Return the [x, y] coordinate for the center point of the cell that contains the specified text.  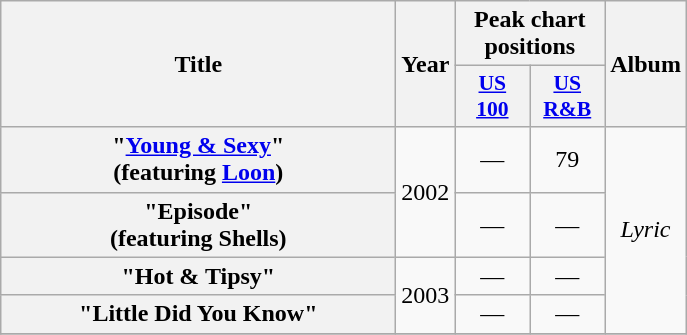
Album [646, 64]
Peak chart positions [530, 34]
Title [198, 64]
"Episode"(featuring Shells) [198, 224]
US R&B [568, 96]
US 100 [492, 96]
"Little Did You Know" [198, 314]
"Young & Sexy"(featuring Loon) [198, 160]
79 [568, 160]
Year [426, 64]
2002 [426, 192]
"Hot & Tipsy" [198, 276]
2003 [426, 295]
Lyric [646, 230]
